Locate the cell with the specified text and output its [x, y] center coordinate. 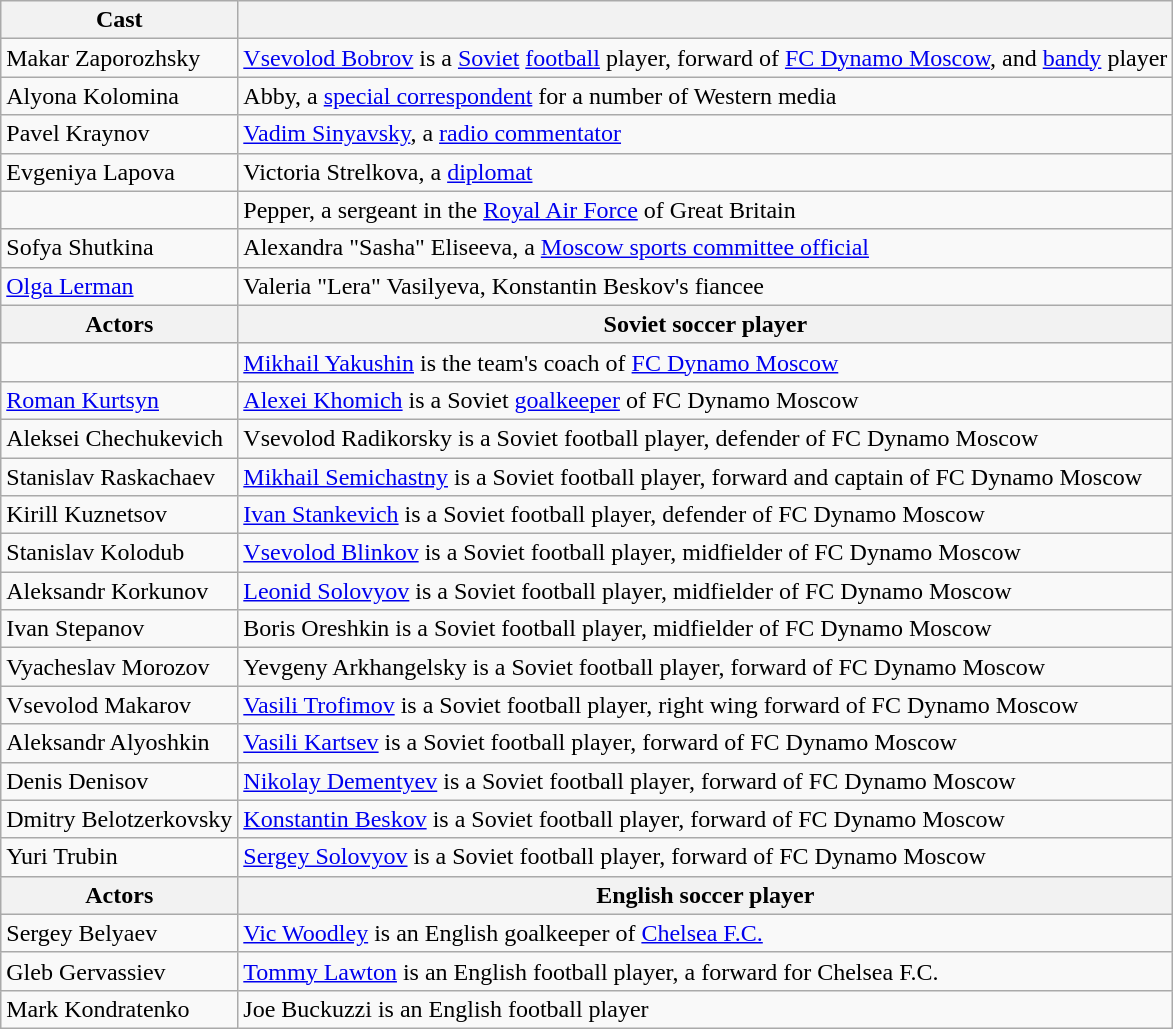
Alexei Khomich is a Soviet goalkeeper of FC Dynamo Moscow [706, 400]
Vsevolod Radikorsky is a Soviet football player, defender of FC Dynamo Moscow [706, 438]
Stanislav Kolodub [120, 553]
Vyacheslav Morozov [120, 667]
Stanislav Raskachaev [120, 477]
Leonid Solovyov is a Soviet football player, midfielder of FC Dynamo Moscow [706, 591]
Gleb Gervassiev [120, 971]
Vic Woodley is an English goalkeeper of Chelsea F.C. [706, 933]
Joe Buckuzzi is an English football player [706, 1009]
Valeria "Lera" Vasilyeva, Konstantin Beskov's fiancee [706, 286]
Vsevolod Blinkov is a Soviet football player, midfielder of FC Dynamo Moscow [706, 553]
Sergey Belyaev [120, 933]
Kirill Kuznetsov [120, 515]
Pavel Kraynov [120, 134]
English soccer player [706, 895]
Vsevolod Makarov [120, 705]
Vasili Trofimov is a Soviet football player, right wing forward of FC Dynamo Moscow [706, 705]
Sofya Shutkina [120, 248]
Evgeniya Lapova [120, 172]
Mikhail Yakushin is the team's coach of FC Dynamo Moscow [706, 362]
Mikhail Semichastny is a Soviet football player, forward and captain of FC Dynamo Moscow [706, 477]
Ivan Stankevich is a Soviet football player, defender of FC Dynamo Moscow [706, 515]
Mark Kondratenko [120, 1009]
Tommy Lawton is an English football player, a forward for Chelsea F.C. [706, 971]
Nikolay Dementyev is a Soviet football player, forward of FC Dynamo Moscow [706, 781]
Yuri Trubin [120, 857]
Alexandra "Sasha" Eliseeva, a Moscow sports committee official [706, 248]
Dmitry Belotzerkovsky [120, 819]
Sergey Solovyov is a Soviet football player, forward of FC Dynamo Moscow [706, 857]
Aleksei Chechukevich [120, 438]
Aleksandr Alyoshkin [120, 743]
Vadim Sinyavsky, a radio commentator [706, 134]
Ivan Stepanov [120, 629]
Alyona Kolomina [120, 96]
Roman Kurtsyn [120, 400]
Vasili Kartsev is a Soviet football player, forward of FC Dynamo Moscow [706, 743]
Vsevolod Bobrov is a Soviet football player, forward of FC Dynamo Moscow, and bandy player [706, 58]
Konstantin Beskov is a Soviet football player, forward of FC Dynamo Moscow [706, 819]
Olga Lerman [120, 286]
Yevgeny Arkhangelsky is a Soviet football player, forward of FC Dynamo Moscow [706, 667]
Makar Zaporozhsky [120, 58]
Soviet soccer player [706, 324]
Aleksandr Korkunov [120, 591]
Boris Oreshkin is a Soviet football player, midfielder of FC Dynamo Moscow [706, 629]
Pepper, a sergeant in the Royal Air Force of Great Britain [706, 210]
Victoria Strelkova, a diplomat [706, 172]
Cast [120, 20]
Abby, a special correspondent for a number of Western media [706, 96]
Denis Denisov [120, 781]
